Return the (X, Y) coordinate for the center point of the cell that contains the specified text.  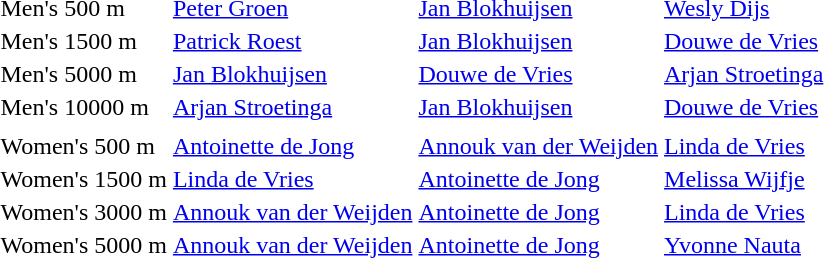
Linda de Vries (292, 179)
Douwe de Vries (538, 74)
Patrick Roest (292, 41)
Arjan Stroetinga (292, 107)
